For the text-containing cell, return its midpoint in [X, Y] coordinate format. 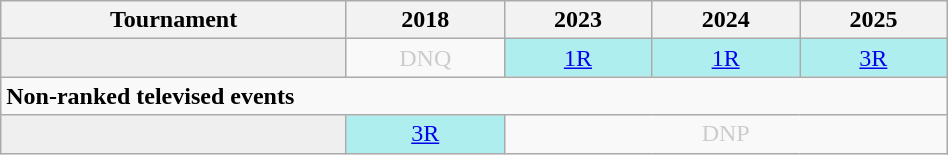
DNQ [425, 58]
Tournament [174, 20]
2018 [425, 20]
DNP [726, 134]
2023 [578, 20]
2025 [874, 20]
2024 [726, 20]
Non-ranked televised events [474, 96]
